Search for the cell housing the specified text and yield its (x, y) center coordinate. 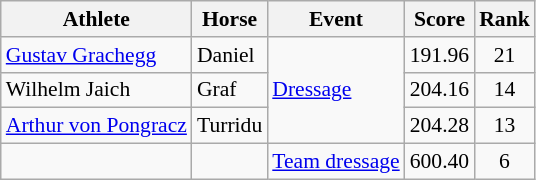
Gustav Grachegg (96, 55)
Score (440, 19)
Rank (504, 19)
Wilhelm Jaich (96, 90)
600.40 (440, 162)
Turridu (230, 126)
Daniel (230, 55)
14 (504, 90)
Arthur von Pongracz (96, 126)
6 (504, 162)
13 (504, 126)
Dressage (336, 90)
Graf (230, 90)
21 (504, 55)
204.16 (440, 90)
Event (336, 19)
Horse (230, 19)
Athlete (96, 19)
191.96 (440, 55)
204.28 (440, 126)
Team dressage (336, 162)
